Determine the [x, y] coordinate at the center of the cell enclosing the given text.  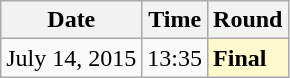
Round [248, 20]
Date [72, 20]
Time [175, 20]
July 14, 2015 [72, 58]
Final [248, 58]
13:35 [175, 58]
